Detect which cell encompasses the target text, then output its (X, Y) center coordinate. 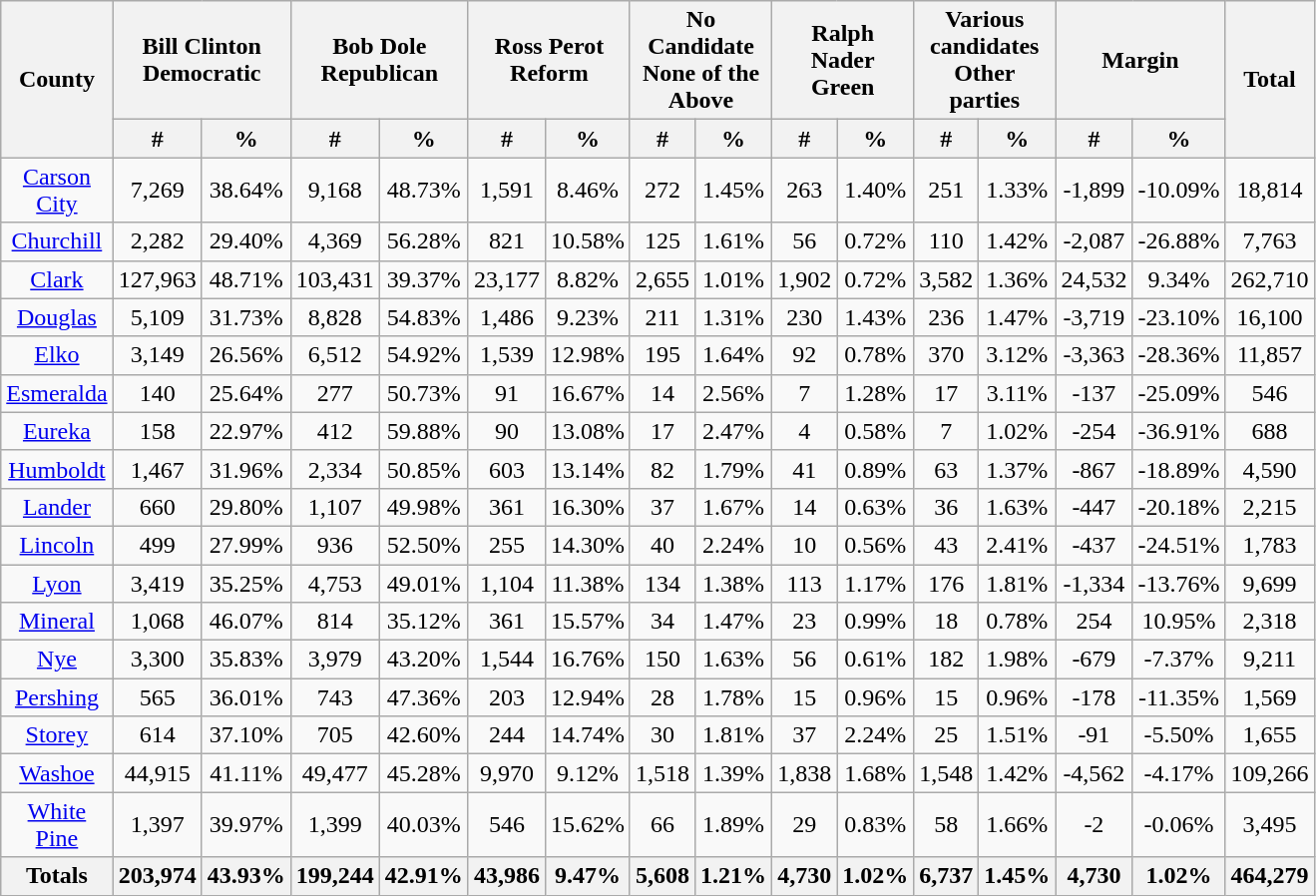
-2,087 (1094, 241)
24,532 (1094, 279)
23 (804, 622)
1,518 (662, 773)
43.20% (423, 660)
10.58% (587, 241)
814 (335, 622)
3.11% (1018, 393)
2,282 (158, 241)
39.37% (423, 279)
-137 (1094, 393)
936 (335, 545)
821 (507, 241)
-91 (1094, 735)
50.85% (423, 469)
47.36% (423, 697)
16,100 (1269, 317)
90 (507, 431)
-3,363 (1094, 355)
Bill ClintonDemocratic (202, 60)
176 (946, 584)
2,334 (335, 469)
203,974 (158, 876)
705 (335, 735)
10.95% (1179, 622)
1.89% (734, 824)
1.31% (734, 317)
236 (946, 317)
1,104 (507, 584)
52.50% (423, 545)
29.80% (245, 507)
-447 (1094, 507)
1.33% (1018, 190)
0.58% (876, 431)
Total (1269, 80)
1.39% (734, 773)
3,979 (335, 660)
1,539 (507, 355)
9,211 (1269, 660)
92 (804, 355)
Totals (57, 876)
-178 (1094, 697)
1.36% (1018, 279)
1.51% (1018, 735)
31.96% (245, 469)
35.83% (245, 660)
203 (507, 697)
48.71% (245, 279)
263 (804, 190)
-1,334 (1094, 584)
4,590 (1269, 469)
1.01% (734, 279)
244 (507, 735)
46.07% (245, 622)
499 (158, 545)
8.46% (587, 190)
Ralph NaderGreen (843, 60)
54.92% (423, 355)
13.14% (587, 469)
82 (662, 469)
40.03% (423, 824)
-2 (1094, 824)
3,582 (946, 279)
54.83% (423, 317)
County (57, 80)
1.67% (734, 507)
Elko (57, 355)
-4,562 (1094, 773)
1,548 (946, 773)
272 (662, 190)
2.41% (1018, 545)
43.93% (245, 876)
-5.50% (1179, 735)
9,970 (507, 773)
5,608 (662, 876)
66 (662, 824)
41 (804, 469)
Lyon (57, 584)
9.12% (587, 773)
1.61% (734, 241)
230 (804, 317)
Ross PerotReform (549, 60)
7,269 (158, 190)
140 (158, 393)
9.34% (1179, 279)
1.66% (1018, 824)
14.74% (587, 735)
Storey (57, 735)
-36.91% (1179, 431)
White Pine (57, 824)
412 (335, 431)
125 (662, 241)
12.94% (587, 697)
-679 (1094, 660)
Washoe (57, 773)
Esmeralda (57, 393)
4 (804, 431)
743 (335, 697)
-4.17% (1179, 773)
43,986 (507, 876)
-11.35% (1179, 697)
-13.76% (1179, 584)
1,902 (804, 279)
Pershing (57, 697)
13.08% (587, 431)
Nye (57, 660)
16.30% (587, 507)
35.12% (423, 622)
8,828 (335, 317)
3,149 (158, 355)
18,814 (1269, 190)
0.63% (876, 507)
25.64% (245, 393)
603 (507, 469)
113 (804, 584)
-10.09% (1179, 190)
4,369 (335, 241)
688 (1269, 431)
254 (1094, 622)
1.98% (1018, 660)
1.28% (876, 393)
Mineral (57, 622)
-23.10% (1179, 317)
2.47% (734, 431)
30 (662, 735)
-24.51% (1179, 545)
0.99% (876, 622)
42.60% (423, 735)
1,591 (507, 190)
-437 (1094, 545)
110 (946, 241)
277 (335, 393)
-26.88% (1179, 241)
27.99% (245, 545)
150 (662, 660)
Various candidatesOther parties (985, 60)
7,763 (1269, 241)
26.56% (245, 355)
8.82% (587, 279)
1.43% (876, 317)
Douglas (57, 317)
Clark (57, 279)
-28.36% (1179, 355)
211 (662, 317)
23,177 (507, 279)
5,109 (158, 317)
Churchill (57, 241)
0.56% (876, 545)
2,655 (662, 279)
49,477 (335, 773)
-7.37% (1179, 660)
1.21% (734, 876)
199,244 (335, 876)
1.64% (734, 355)
91 (507, 393)
41.11% (245, 773)
4,753 (335, 584)
1.38% (734, 584)
1,068 (158, 622)
1.79% (734, 469)
614 (158, 735)
39.97% (245, 824)
14.30% (587, 545)
1.17% (876, 584)
29 (804, 824)
18 (946, 622)
42.91% (423, 876)
49.01% (423, 584)
109,266 (1269, 773)
15.62% (587, 824)
49.98% (423, 507)
-3,719 (1094, 317)
3.12% (1018, 355)
11,857 (1269, 355)
1.78% (734, 697)
48.73% (423, 190)
262,710 (1269, 279)
58 (946, 824)
25 (946, 735)
0.61% (876, 660)
-18.89% (1179, 469)
Lincoln (57, 545)
251 (946, 190)
9,168 (335, 190)
Eureka (57, 431)
2,318 (1269, 622)
40 (662, 545)
9.23% (587, 317)
10 (804, 545)
1,783 (1269, 545)
16.67% (587, 393)
45.28% (423, 773)
15.57% (587, 622)
36.01% (245, 697)
2,215 (1269, 507)
1,544 (507, 660)
1,397 (158, 824)
59.88% (423, 431)
Carson City (57, 190)
50.73% (423, 393)
0.83% (876, 824)
Lander (57, 507)
195 (662, 355)
56.28% (423, 241)
3,300 (158, 660)
1,655 (1269, 735)
16.76% (587, 660)
63 (946, 469)
6,737 (946, 876)
12.98% (587, 355)
1.68% (876, 773)
182 (946, 660)
35.25% (245, 584)
3,495 (1269, 824)
Humboldt (57, 469)
44,915 (158, 773)
1,486 (507, 317)
1,467 (158, 469)
9.47% (587, 876)
38.64% (245, 190)
36 (946, 507)
-25.09% (1179, 393)
No CandidateNone of the Above (700, 60)
1,838 (804, 773)
2.56% (734, 393)
1,399 (335, 824)
-254 (1094, 431)
1,569 (1269, 697)
565 (158, 697)
31.73% (245, 317)
127,963 (158, 279)
134 (662, 584)
158 (158, 431)
0.89% (876, 469)
43 (946, 545)
29.40% (245, 241)
11.38% (587, 584)
22.97% (245, 431)
Margin (1140, 60)
370 (946, 355)
1.37% (1018, 469)
255 (507, 545)
464,279 (1269, 876)
9,699 (1269, 584)
660 (158, 507)
37.10% (245, 735)
3,419 (158, 584)
103,431 (335, 279)
1,107 (335, 507)
-20.18% (1179, 507)
-0.06% (1179, 824)
28 (662, 697)
Bob DoleRepublican (379, 60)
1.40% (876, 190)
-867 (1094, 469)
-1,899 (1094, 190)
34 (662, 622)
6,512 (335, 355)
